Identify which cell holds the provided text, then report its (X, Y) central coordinate. 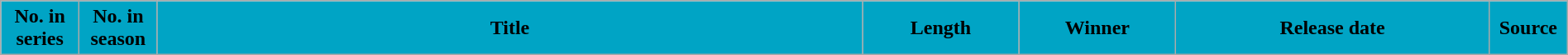
Title (509, 28)
Length (941, 28)
No. inseason (117, 28)
Release date (1333, 28)
Winner (1097, 28)
Source (1528, 28)
No. inseries (40, 28)
